Identify which cell holds the provided text, then report its [X, Y] central coordinate. 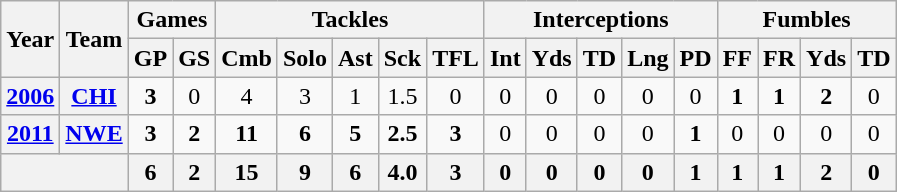
9 [304, 172]
4.0 [402, 172]
Team [94, 39]
TFL [456, 58]
5 [356, 134]
FF [737, 58]
11 [247, 134]
1.5 [402, 96]
Fumbles [806, 20]
Solo [304, 58]
PD [696, 58]
Interceptions [600, 20]
Lng [648, 58]
NWE [94, 134]
GP [150, 58]
Tackles [350, 20]
Games [172, 20]
GS [194, 58]
2011 [30, 134]
15 [247, 172]
2006 [30, 96]
2.5 [402, 134]
Int [505, 58]
Cmb [247, 58]
Year [30, 39]
4 [247, 96]
Ast [356, 58]
Sck [402, 58]
CHI [94, 96]
FR [780, 58]
